Identify which cell holds the provided text, then report its (X, Y) central coordinate. 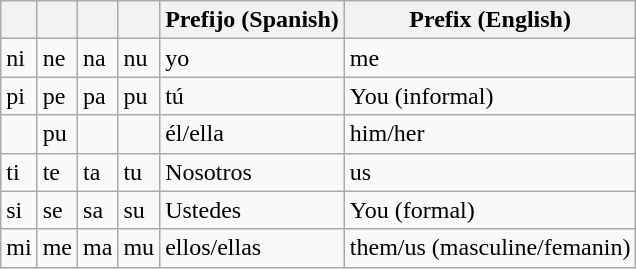
them/us (masculine/femanin) (490, 248)
ni (19, 58)
mu (139, 248)
ma (98, 248)
tu (139, 172)
mi (19, 248)
pa (98, 96)
You (formal) (490, 210)
sa (98, 210)
You (informal) (490, 96)
yo (252, 58)
us (490, 172)
nu (139, 58)
him/her (490, 134)
Prefix (English) (490, 20)
su (139, 210)
pe (57, 96)
él/ella (252, 134)
ti (19, 172)
ne (57, 58)
pi (19, 96)
se (57, 210)
Nosotros (252, 172)
Ustedes (252, 210)
ta (98, 172)
tú (252, 96)
na (98, 58)
Prefijo (Spanish) (252, 20)
ellos/ellas (252, 248)
si (19, 210)
te (57, 172)
